Identify which cell holds the provided text, then report its (x, y) central coordinate. 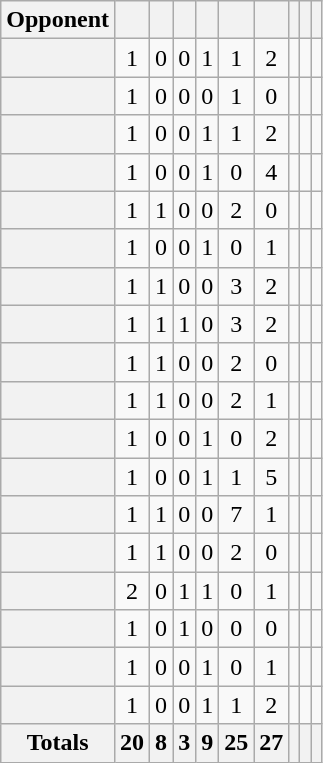
7 (236, 515)
27 (272, 743)
Totals (58, 743)
8 (162, 743)
5 (272, 477)
Opponent (58, 20)
4 (272, 172)
9 (208, 743)
25 (236, 743)
20 (132, 743)
